Provide the [x, y] coordinate of the cell's center where the given text is located.  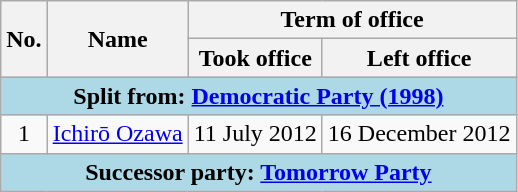
Took office [255, 58]
Successor party: Tomorrow Party [258, 172]
Term of office [352, 20]
Split from: Democratic Party (1998) [258, 96]
11 July 2012 [255, 134]
Left office [419, 58]
16 December 2012 [419, 134]
Name [118, 39]
1 [24, 134]
Ichirō Ozawa [118, 134]
No. [24, 39]
